Output the (x, y) coordinate of the center of the cell containing the given text.  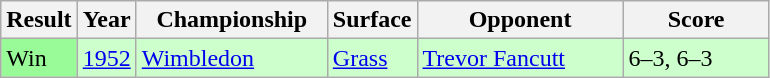
6–3, 6–3 (696, 58)
Trevor Fancutt (520, 58)
Score (696, 20)
Wimbledon (232, 58)
Surface (372, 20)
Championship (232, 20)
Result (39, 20)
Year (106, 20)
Win (39, 58)
1952 (106, 58)
Opponent (520, 20)
Grass (372, 58)
